Return (X, Y) of the center of cell containing provided text 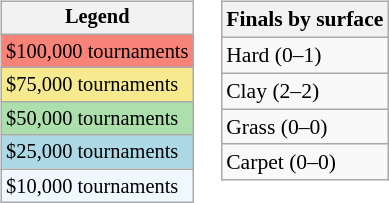
$25,000 tournaments (97, 152)
$50,000 tournaments (97, 119)
$75,000 tournaments (97, 85)
$100,000 tournaments (97, 51)
Clay (2–2) (304, 91)
$10,000 tournaments (97, 186)
Carpet (0–0) (304, 162)
Legend (97, 18)
Finals by surface (304, 20)
Hard (0–1) (304, 55)
Grass (0–0) (304, 127)
